Search for the cell housing the specified text and yield its (x, y) center coordinate. 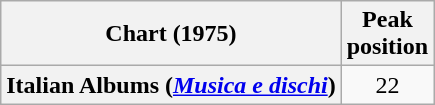
Peakposition (387, 34)
22 (387, 85)
Italian Albums (Musica e dischi) (171, 85)
Chart (1975) (171, 34)
